Capture the cell that displays the provided text and extract its (X, Y) central coordinate. 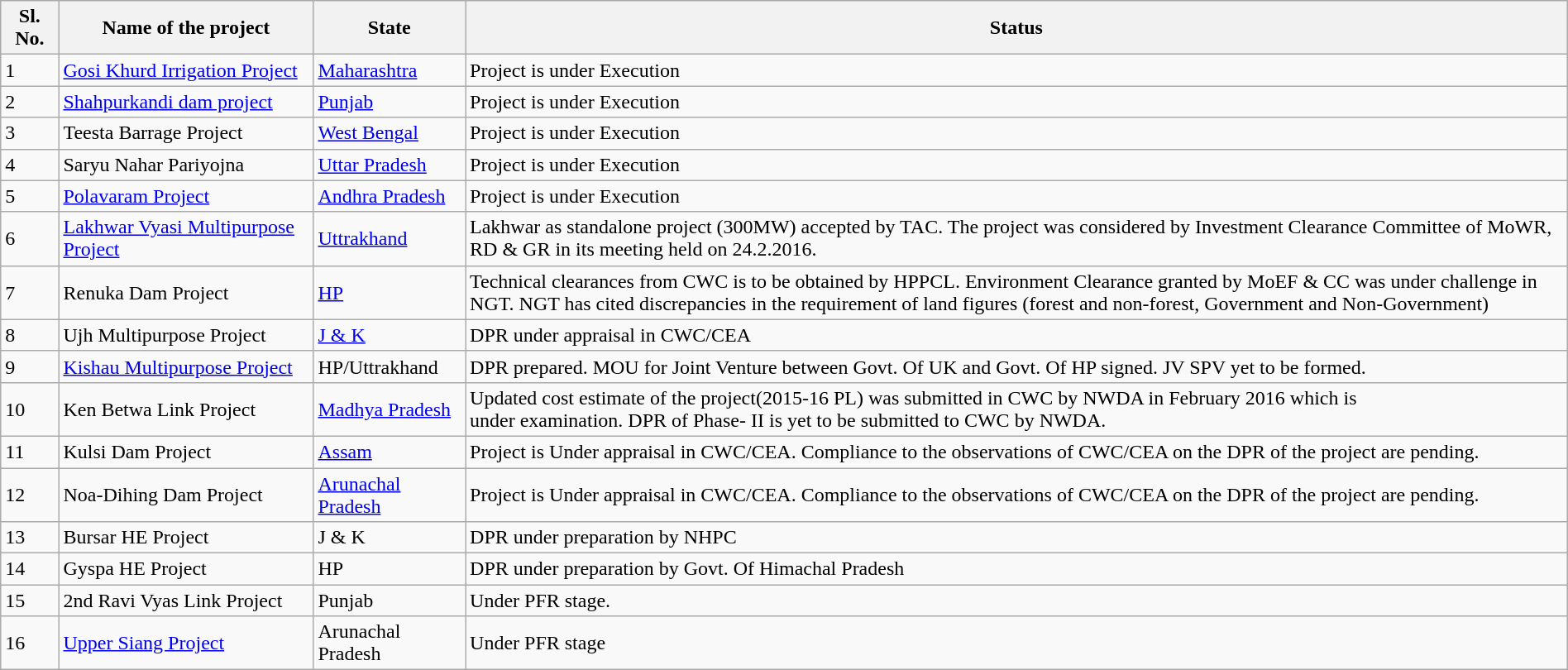
3 (30, 133)
6 (30, 238)
Uttrakhand (390, 238)
Assam (390, 452)
Gyspa HE Project (186, 569)
12 (30, 495)
West Bengal (390, 133)
Uttar Pradesh (390, 165)
Polavaram Project (186, 196)
DPR under preparation by NHPC (1017, 538)
Saryu Nahar Pariyojna (186, 165)
Upper Siang Project (186, 644)
4 (30, 165)
Lakhwar Vyasi Multipurpose Project (186, 238)
Name of the project (186, 28)
Ken Betwa Link Project (186, 409)
2 (30, 102)
8 (30, 335)
DPR under appraisal in CWC/CEA (1017, 335)
Teesta Barrage Project (186, 133)
1 (30, 70)
10 (30, 409)
HP/Uttrakhand (390, 366)
Madhya Pradesh (390, 409)
5 (30, 196)
7 (30, 293)
2nd Ravi Vyas Link Project (186, 601)
State (390, 28)
Renuka Dam Project (186, 293)
Under PFR stage. (1017, 601)
Shahpurkandi dam project (186, 102)
Bursar HE Project (186, 538)
Kulsi Dam Project (186, 452)
Gosi Khurd Irrigation Project (186, 70)
Sl. No. (30, 28)
14 (30, 569)
Noa-Dihing Dam Project (186, 495)
Under PFR stage (1017, 644)
Kishau Multipurpose Project (186, 366)
Andhra Pradesh (390, 196)
13 (30, 538)
Status (1017, 28)
11 (30, 452)
DPR prepared. MOU for Joint Venture between Govt. Of UK and Govt. Of HP signed. JV SPV yet to be formed. (1017, 366)
16 (30, 644)
15 (30, 601)
DPR under preparation by Govt. Of Himachal Pradesh (1017, 569)
Maharashtra (390, 70)
9 (30, 366)
Ujh Multipurpose Project (186, 335)
